For the text-containing cell, return its midpoint in (x, y) coordinate format. 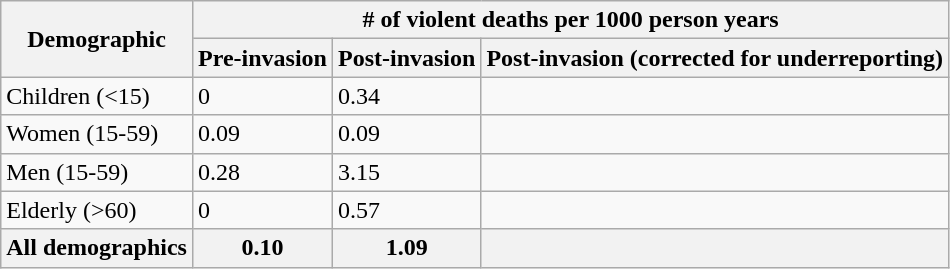
Demographic (97, 39)
3.15 (406, 172)
All demographics (97, 248)
Children (<15) (97, 96)
Men (15-59) (97, 172)
0.34 (406, 96)
0.57 (406, 210)
# of violent deaths per 1000 person years (570, 20)
0.10 (262, 248)
Post-invasion (corrected for underreporting) (715, 58)
1.09 (406, 248)
Elderly (>60) (97, 210)
0.28 (262, 172)
Women (15-59) (97, 134)
Pre-invasion (262, 58)
Post-invasion (406, 58)
